Capture the cell that displays the provided text and extract its [X, Y] central coordinate. 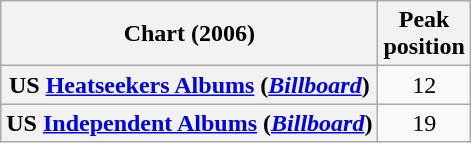
US Heatseekers Albums (Billboard) [190, 85]
US Independent Albums (Billboard) [190, 123]
19 [424, 123]
12 [424, 85]
Chart (2006) [190, 34]
Peakposition [424, 34]
